Detect which cell encompasses the target text, then output its (x, y) center coordinate. 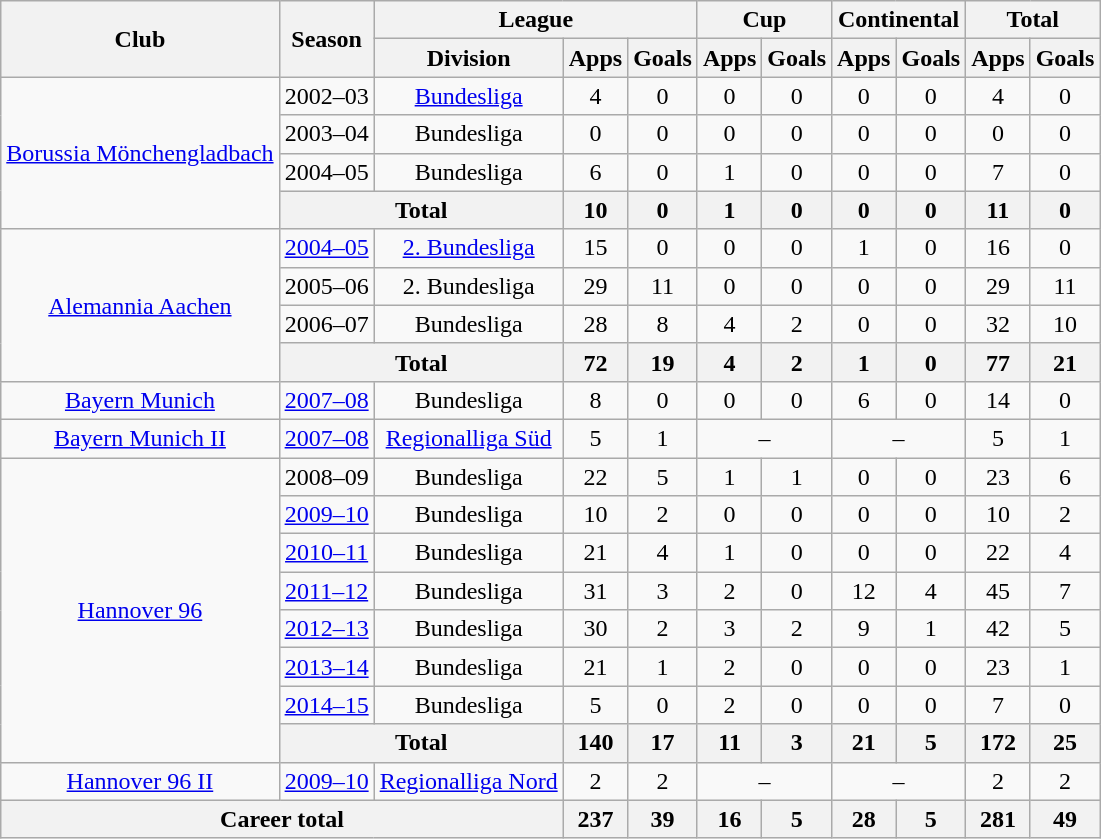
2011–12 (326, 591)
Alemannia Aachen (140, 305)
Hannover 96 II (140, 781)
2003–04 (326, 134)
Season (326, 39)
32 (998, 324)
42 (998, 629)
Bayern Munich II (140, 438)
2008–09 (326, 477)
Cup (764, 20)
Club (140, 39)
Regionalliga Süd (468, 438)
49 (1065, 819)
Regionalliga Nord (468, 781)
Borussia Mönchengladbach (140, 153)
15 (595, 248)
45 (998, 591)
2002–03 (326, 96)
2005–06 (326, 286)
14 (998, 400)
2012–13 (326, 629)
Career total (282, 819)
140 (595, 743)
2006–07 (326, 324)
172 (998, 743)
77 (998, 362)
25 (1065, 743)
League (536, 20)
30 (595, 629)
Continental (899, 20)
2010–11 (326, 553)
Division (468, 58)
19 (663, 362)
9 (864, 629)
12 (864, 591)
Bayern Munich (140, 400)
Hannover 96 (140, 610)
31 (595, 591)
237 (595, 819)
39 (663, 819)
17 (663, 743)
281 (998, 819)
72 (595, 362)
2013–14 (326, 667)
2014–15 (326, 705)
